Pinpoint the cell where the given text exists, returning its (x, y) midpoint coordinate. 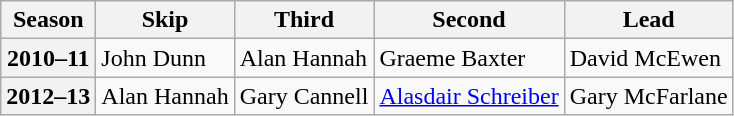
David McEwen (648, 58)
Third (304, 20)
2010–11 (48, 58)
John Dunn (165, 58)
Season (48, 20)
Graeme Baxter (469, 58)
Lead (648, 20)
Gary McFarlane (648, 96)
2012–13 (48, 96)
Skip (165, 20)
Second (469, 20)
Alasdair Schreiber (469, 96)
Gary Cannell (304, 96)
